For the text-containing cell, return its midpoint in [X, Y] coordinate format. 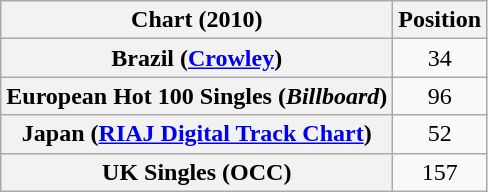
52 [440, 134]
157 [440, 172]
Japan (RIAJ Digital Track Chart) [197, 134]
Position [440, 20]
UK Singles (OCC) [197, 172]
Brazil (Crowley) [197, 58]
34 [440, 58]
96 [440, 96]
Chart (2010) [197, 20]
European Hot 100 Singles (Billboard) [197, 96]
